Scan for the cell matching the given text and deliver its (X, Y) coordinate at center. 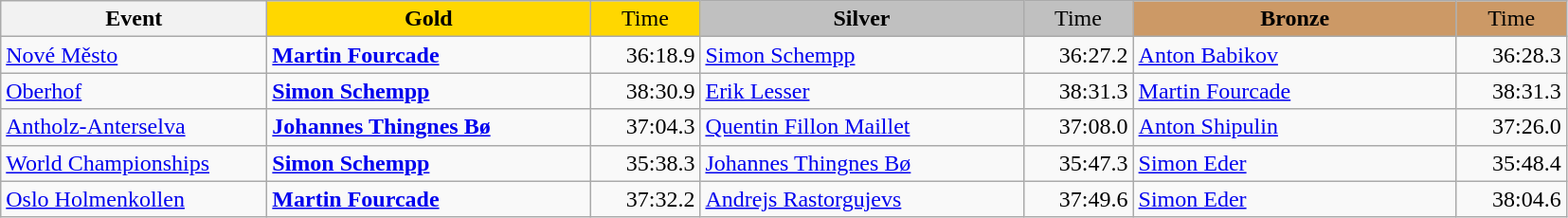
37:49.6 (1078, 199)
35:47.3 (1078, 163)
World Championships (135, 163)
Oberhof (135, 91)
36:28.3 (1511, 55)
37:26.0 (1511, 127)
Silver (862, 19)
Gold (428, 19)
37:32.2 (645, 199)
Quentin Fillon Maillet (862, 127)
37:08.0 (1078, 127)
Andrejs Rastorgujevs (862, 199)
38:30.9 (645, 91)
36:18.9 (645, 55)
Antholz-Anterselva (135, 127)
36:27.2 (1078, 55)
37:04.3 (645, 127)
Bronze (1294, 19)
35:38.3 (645, 163)
Event (135, 19)
35:48.4 (1511, 163)
Nové Město (135, 55)
Anton Shipulin (1294, 127)
38:04.6 (1511, 199)
Oslo Holmenkollen (135, 199)
Erik Lesser (862, 91)
Anton Babikov (1294, 55)
